From the cell containing the given text, extract its center point as (x, y) coordinate. 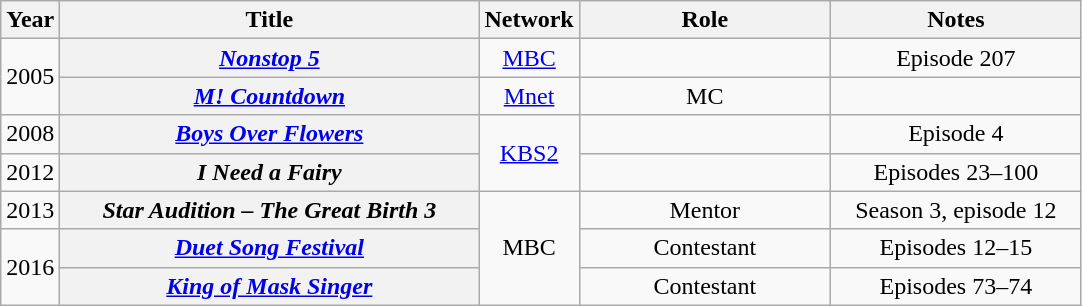
Episode 4 (956, 134)
Episodes 23–100 (956, 172)
Mnet (529, 96)
Role (704, 20)
Boys Over Flowers (270, 134)
I Need a Fairy (270, 172)
MC (704, 96)
Star Audition – The Great Birth 3 (270, 210)
Year (30, 20)
M! Countdown (270, 96)
Episodes 73–74 (956, 286)
Notes (956, 20)
2005 (30, 77)
Episode 207 (956, 58)
Season 3, episode 12 (956, 210)
Episodes 12–15 (956, 248)
Title (270, 20)
2008 (30, 134)
Mentor (704, 210)
Network (529, 20)
King of Mask Singer (270, 286)
Duet Song Festival (270, 248)
2016 (30, 267)
2013 (30, 210)
Nonstop 5 (270, 58)
KBS2 (529, 153)
2012 (30, 172)
